Search for the cell housing the specified text and yield its [X, Y] center coordinate. 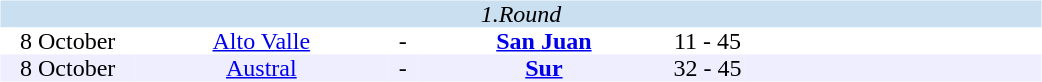
Sur [544, 68]
11 - 45 [707, 42]
32 - 45 [707, 68]
San Juan [544, 42]
Alto Valle [262, 42]
1.Round [520, 14]
Austral [262, 68]
